Extract the [x, y] coordinate from the center of the cell holding the provided text.  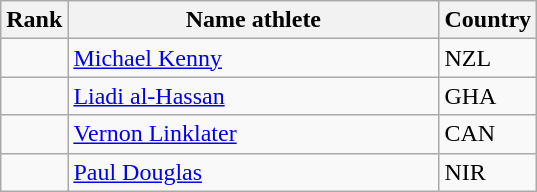
Country [488, 20]
Paul Douglas [254, 172]
GHA [488, 96]
Michael Kenny [254, 58]
Vernon Linklater [254, 134]
NIR [488, 172]
NZL [488, 58]
CAN [488, 134]
Liadi al-Hassan [254, 96]
Rank [34, 20]
Name athlete [254, 20]
